Identify which cell holds the provided text, then report its [x, y] central coordinate. 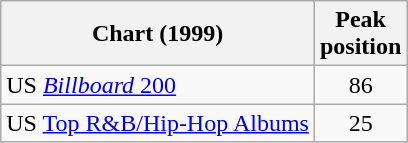
Chart (1999) [158, 34]
Peakposition [360, 34]
25 [360, 123]
US Top R&B/Hip-Hop Albums [158, 123]
86 [360, 85]
US Billboard 200 [158, 85]
